Detect which cell encompasses the target text, then output its (x, y) center coordinate. 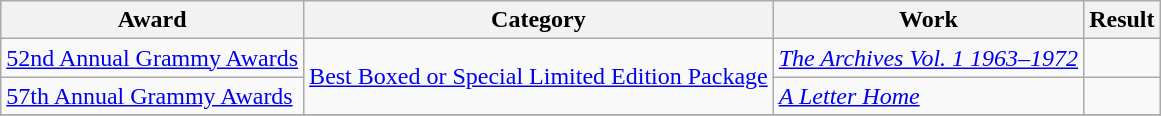
A Letter Home (928, 96)
Best Boxed or Special Limited Edition Package (539, 77)
The Archives Vol. 1 1963–1972 (928, 58)
52nd Annual Grammy Awards (152, 58)
57th Annual Grammy Awards (152, 96)
Work (928, 20)
Category (539, 20)
Award (152, 20)
Result (1122, 20)
